Extract the [x, y] coordinate from the center of the cell holding the provided text.  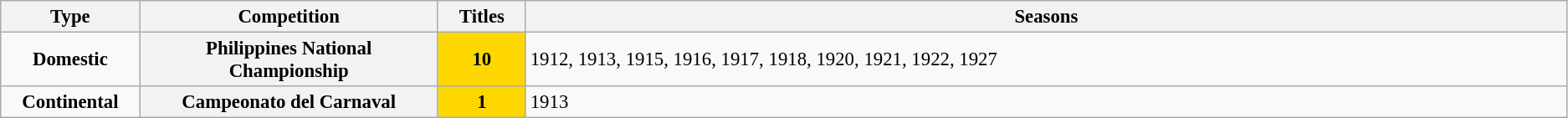
1912, 1913, 1915, 1916, 1917, 1918, 1920, 1921, 1922, 1927 [1046, 60]
1913 [1046, 102]
Domestic [70, 60]
10 [482, 60]
Type [70, 17]
Philippines National Championship [289, 60]
Competition [289, 17]
Seasons [1046, 17]
Titles [482, 17]
Campeonato del Carnaval [289, 102]
1 [482, 102]
Continental [70, 102]
